Find where the given text appears and provide that cell's center as [X, Y] coordinate. 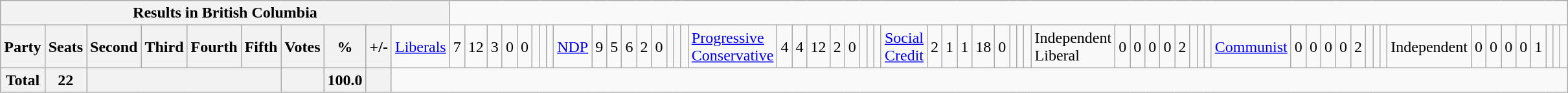
9 [600, 47]
Communist [1251, 47]
+/- [378, 47]
Independent [1429, 47]
NDP [573, 47]
Second [114, 47]
22 [65, 80]
100.0 [345, 80]
5 [614, 47]
6 [630, 47]
Social Credit [904, 47]
Independent Liberal [1073, 47]
7 [457, 47]
Party [23, 47]
Results in British Columbia [225, 13]
Fourth [214, 47]
Progressive Conservative [733, 47]
Fifth [261, 47]
18 [983, 47]
% [345, 47]
Seats [65, 47]
Liberals [420, 47]
Votes [302, 47]
Total [23, 80]
Third [165, 47]
3 [495, 47]
